From the cell containing the given text, extract its center point as [x, y] coordinate. 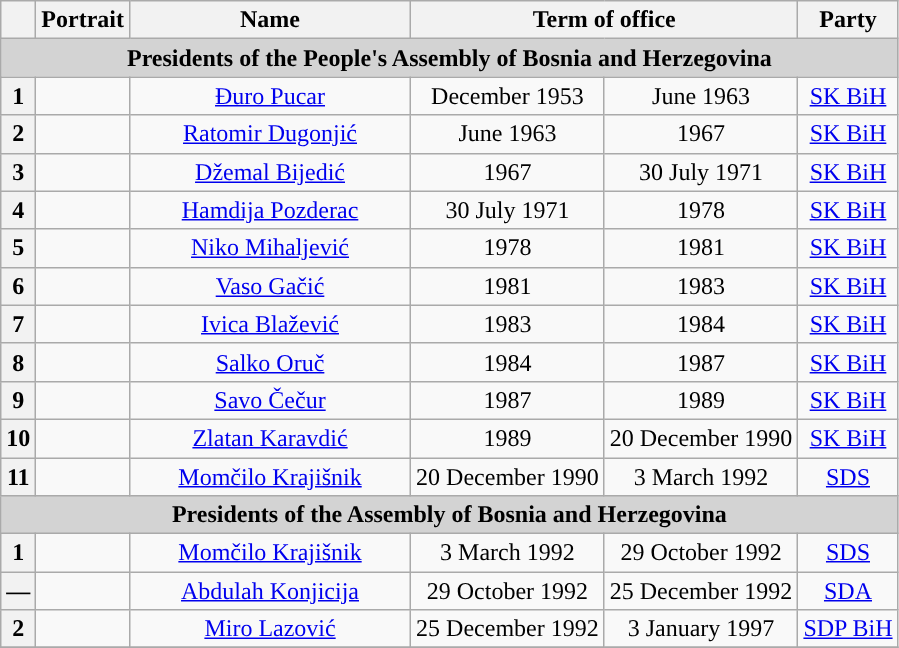
Džemal Bijedić [270, 172]
Đuro Pucar [270, 96]
Savo Čečur [270, 400]
SDP BiH [848, 629]
Zlatan Karavdić [270, 438]
Portrait [83, 20]
Miro Lazović [270, 629]
10 [18, 438]
December 1953 [508, 96]
— [18, 591]
11 [18, 477]
3 [18, 172]
Term of office [604, 20]
Hamdija Pozderac [270, 210]
Party [848, 20]
SDA [848, 591]
Abdulah Konjicija [270, 591]
Presidents of the People's Assembly of Bosnia and Herzegovina [450, 58]
Ratomir Dugonjić [270, 134]
Niko Mihaljević [270, 248]
5 [18, 248]
Ivica Blažević [270, 324]
Presidents of the Assembly of Bosnia and Herzegovina [450, 515]
3 January 1997 [701, 629]
7 [18, 324]
Name [270, 20]
4 [18, 210]
Salko Oruč [270, 362]
9 [18, 400]
8 [18, 362]
Vaso Gačić [270, 286]
6 [18, 286]
